Determine the (x, y) coordinate at the center of the cell enclosing the given text.  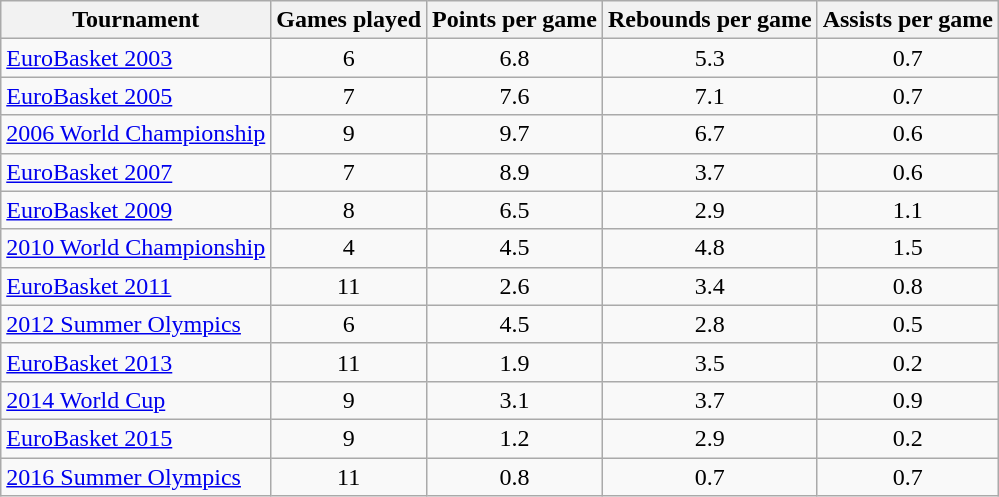
2.8 (710, 324)
6.5 (515, 210)
Games played (349, 20)
EuroBasket 2013 (136, 362)
EuroBasket 2011 (136, 286)
EuroBasket 2015 (136, 438)
4 (349, 248)
2010 World Championship (136, 248)
8.9 (515, 172)
2014 World Cup (136, 400)
3.1 (515, 400)
2016 Summer Olympics (136, 477)
5.3 (710, 58)
2006 World Championship (136, 134)
2012 Summer Olympics (136, 324)
1.1 (908, 210)
0.5 (908, 324)
3.4 (710, 286)
7.6 (515, 96)
9.7 (515, 134)
Points per game (515, 20)
Rebounds per game (710, 20)
2.6 (515, 286)
3.5 (710, 362)
4.8 (710, 248)
1.2 (515, 438)
EuroBasket 2003 (136, 58)
EuroBasket 2005 (136, 96)
0.9 (908, 400)
EuroBasket 2009 (136, 210)
1.9 (515, 362)
7.1 (710, 96)
Assists per game (908, 20)
6.7 (710, 134)
1.5 (908, 248)
EuroBasket 2007 (136, 172)
8 (349, 210)
6.8 (515, 58)
Tournament (136, 20)
